Search for the cell housing the specified text and yield its (x, y) center coordinate. 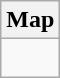
Map (30, 20)
